Return the (x, y) coordinate for the center point of the cell that contains the specified text.  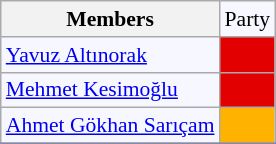
Ahmet Gökhan Sarıçam (110, 126)
Yavuz Altınorak (110, 55)
Mehmet Kesimoğlu (110, 90)
Members (110, 19)
Party (247, 19)
